Extract the [x, y] coordinate from the center of the cell holding the provided text.  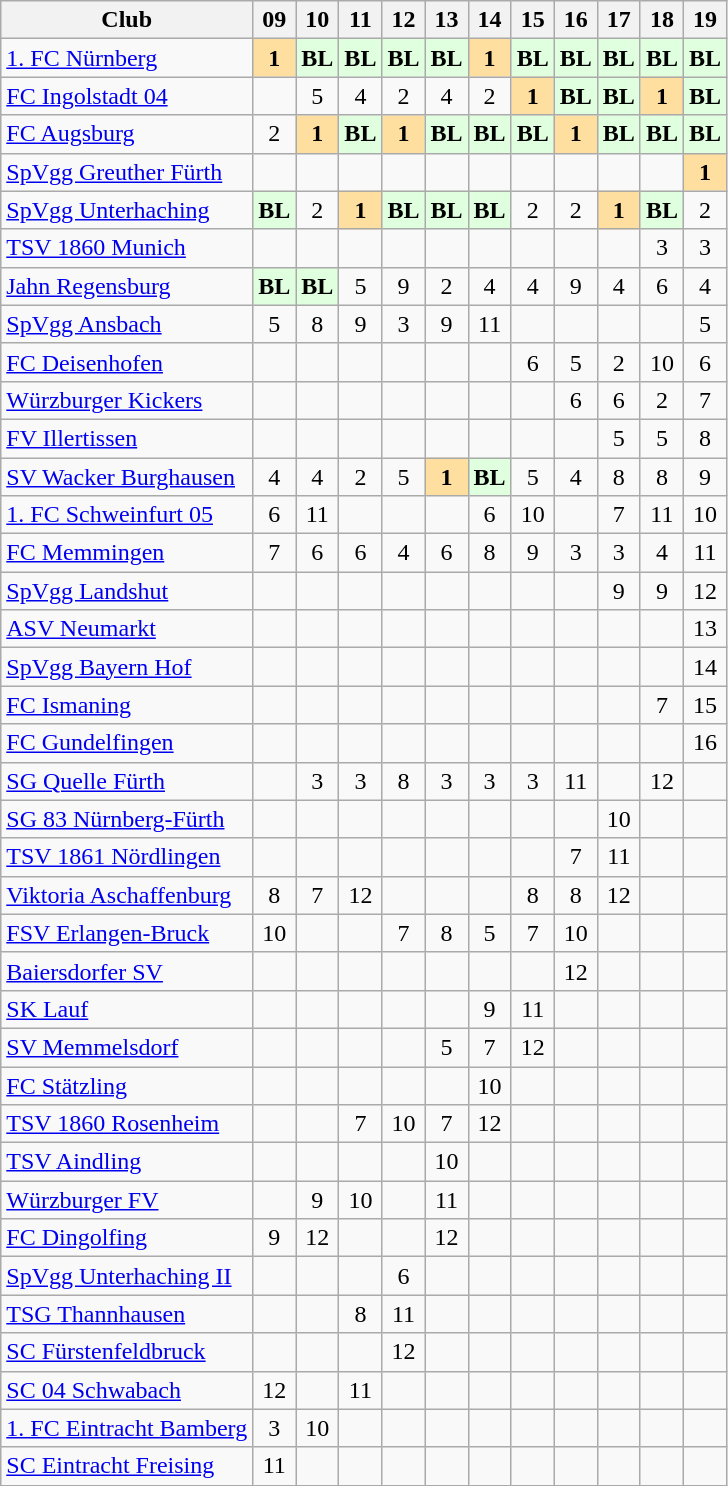
09 [274, 20]
Club [127, 20]
TSV 1861 Nördlingen [127, 857]
FC Ingolstadt 04 [127, 96]
1. FC Nürnberg [127, 58]
SpVgg Unterhaching [127, 210]
18 [662, 20]
SK Lauf [127, 1009]
FC Gundelfingen [127, 743]
Würzburger FV [127, 1200]
SpVgg Landshut [127, 591]
Jahn Regensburg [127, 286]
TSV 1860 Munich [127, 248]
SV Wacker Burghausen [127, 477]
FC Ismaning [127, 705]
SpVgg Greuther Fürth [127, 172]
FC Deisenhofen [127, 362]
SpVgg Unterhaching II [127, 1276]
SG 83 Nürnberg-Fürth [127, 819]
Baiersdorfer SV [127, 971]
SC Fürstenfeldbruck [127, 1352]
1. FC Eintracht Bamberg [127, 1428]
SC 04 Schwabach [127, 1390]
FC Dingolfing [127, 1238]
SV Memmelsdorf [127, 1047]
FSV Erlangen-Bruck [127, 933]
FC Augsburg [127, 134]
1. FC Schweinfurt 05 [127, 515]
19 [704, 20]
ASV Neumarkt [127, 629]
SC Eintracht Freising [127, 1466]
FC Stätzling [127, 1085]
SpVgg Ansbach [127, 324]
Viktoria Aschaffenburg [127, 895]
SpVgg Bayern Hof [127, 667]
Würzburger Kickers [127, 400]
17 [618, 20]
FV Illertissen [127, 438]
SG Quelle Fürth [127, 781]
TSV Aindling [127, 1162]
TSG Thannhausen [127, 1314]
FC Memmingen [127, 553]
TSV 1860 Rosenheim [127, 1124]
